Search for the cell housing the specified text and yield its (x, y) center coordinate. 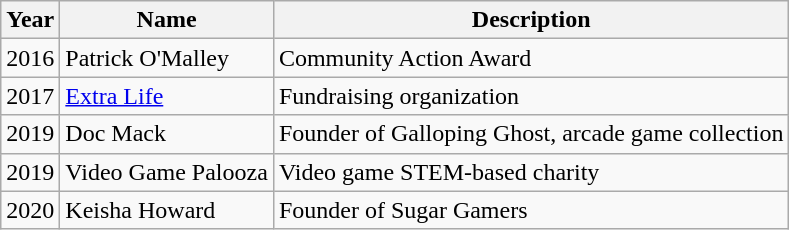
Community Action Award (531, 58)
Founder of Galloping Ghost, arcade game collection (531, 134)
Extra Life (167, 96)
Patrick O'Malley (167, 58)
2020 (30, 210)
Doc Mack (167, 134)
Year (30, 20)
Keisha Howard (167, 210)
Name (167, 20)
Video game STEM-based charity (531, 172)
Fundraising organization (531, 96)
2016 (30, 58)
Video Game Palooza (167, 172)
2017 (30, 96)
Description (531, 20)
Founder of Sugar Gamers (531, 210)
